Locate the cell with the specified text and output its (X, Y) center coordinate. 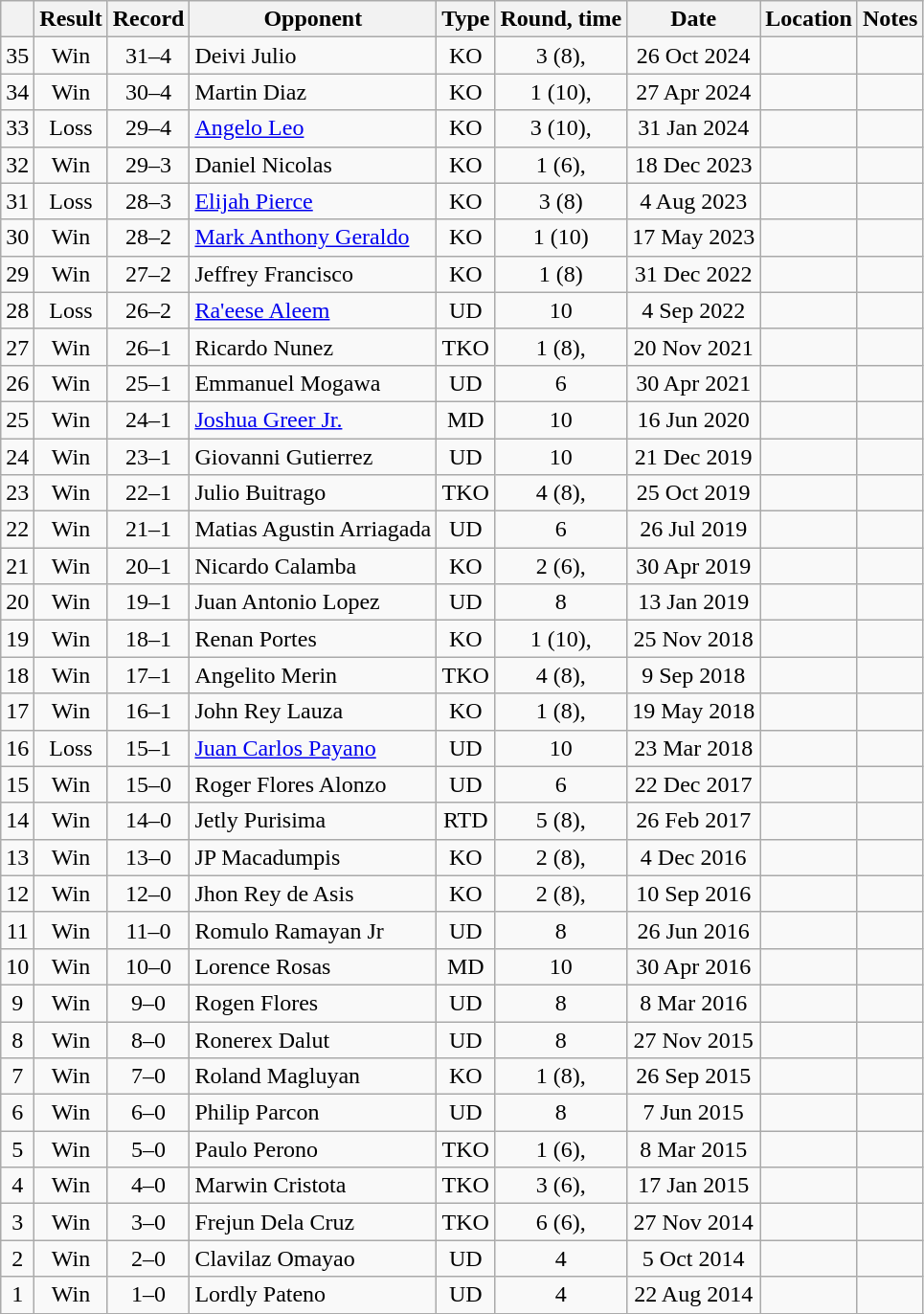
8 Mar 2015 (693, 1149)
Angelo Leo (313, 128)
30 Apr 2021 (693, 383)
26–1 (148, 347)
27 (17, 347)
7 (17, 1076)
25–1 (148, 383)
4–0 (148, 1186)
Ricardo Nunez (313, 347)
Location (809, 19)
Ronerex Dalut (313, 1039)
14–0 (148, 821)
1 (10) (561, 238)
4 Sep 2022 (693, 310)
Ra'eese Aleem (313, 310)
15 (17, 784)
Martin Diaz (313, 92)
21–1 (148, 530)
27 Nov 2015 (693, 1039)
Jetly Purisima (313, 821)
24 (17, 457)
John Rey Lauza (313, 712)
27 Apr 2024 (693, 92)
30–4 (148, 92)
10–0 (148, 966)
Jeffrey Francisco (313, 274)
19 May 2018 (693, 712)
28–3 (148, 201)
6 (6), (561, 1222)
34 (17, 92)
27–2 (148, 274)
25 (17, 419)
Juan Antonio Lopez (313, 602)
26 Oct 2024 (693, 56)
17 May 2023 (693, 238)
1 (17, 1295)
29 (17, 274)
5–0 (148, 1149)
Giovanni Gutierrez (313, 457)
18 Dec 2023 (693, 165)
5 (17, 1149)
Opponent (313, 19)
24–1 (148, 419)
20 Nov 2021 (693, 347)
4 Aug 2023 (693, 201)
26–2 (148, 310)
26 Sep 2015 (693, 1076)
Lordly Pateno (313, 1295)
25 Nov 2018 (693, 639)
13 Jan 2019 (693, 602)
30 Apr 2016 (693, 966)
5 (8), (561, 821)
23–1 (148, 457)
Jhon Rey de Asis (313, 894)
5 Oct 2014 (693, 1258)
22 Dec 2017 (693, 784)
Round, time (561, 19)
31 (17, 201)
Clavilaz Omayao (313, 1258)
2 (17, 1258)
Emmanuel Mogawa (313, 383)
31–4 (148, 56)
Renan Portes (313, 639)
Type (465, 19)
Nicardo Calamba (313, 566)
28–2 (148, 238)
16 Jun 2020 (693, 419)
6–0 (148, 1113)
13–0 (148, 857)
15–1 (148, 748)
11 (17, 930)
17 (17, 712)
2 (6), (561, 566)
3–0 (148, 1222)
Julio Buitrago (313, 493)
Notes (890, 19)
7 Jun 2015 (693, 1113)
27 Nov 2014 (693, 1222)
9 Sep 2018 (693, 675)
30 (17, 238)
21 (17, 566)
33 (17, 128)
30 Apr 2019 (693, 566)
29–4 (148, 128)
3 (6), (561, 1186)
20–1 (148, 566)
9 (17, 1003)
12 (17, 894)
20 (17, 602)
26 Feb 2017 (693, 821)
Juan Carlos Payano (313, 748)
26 Jul 2019 (693, 530)
Elijah Pierce (313, 201)
Matias Agustin Arriagada (313, 530)
25 Oct 2019 (693, 493)
14 (17, 821)
Rogen Flores (313, 1003)
18 (17, 675)
7–0 (148, 1076)
Date (693, 19)
4 Dec 2016 (693, 857)
29–3 (148, 165)
Result (71, 19)
Record (148, 19)
2–0 (148, 1258)
Joshua Greer Jr. (313, 419)
16 (17, 748)
22 Aug 2014 (693, 1295)
3 (8), (561, 56)
Angelito Merin (313, 675)
31 Jan 2024 (693, 128)
9–0 (148, 1003)
Roger Flores Alonzo (313, 784)
16–1 (148, 712)
3 (10), (561, 128)
26 Jun 2016 (693, 930)
22 (17, 530)
Philip Parcon (313, 1113)
32 (17, 165)
28 (17, 310)
19–1 (148, 602)
12–0 (148, 894)
10 Sep 2016 (693, 894)
Romulo Ramayan Jr (313, 930)
8 Mar 2016 (693, 1003)
Daniel Nicolas (313, 165)
31 Dec 2022 (693, 274)
11–0 (148, 930)
3 (17, 1222)
23 Mar 2018 (693, 748)
1 (8) (561, 274)
Deivi Julio (313, 56)
Paulo Perono (313, 1149)
23 (17, 493)
Mark Anthony Geraldo (313, 238)
15–0 (148, 784)
21 Dec 2019 (693, 457)
3 (8) (561, 201)
13 (17, 857)
Lorence Rosas (313, 966)
1–0 (148, 1295)
8–0 (148, 1039)
26 (17, 383)
18–1 (148, 639)
35 (17, 56)
Roland Magluyan (313, 1076)
Marwin Cristota (313, 1186)
Frejun Dela Cruz (313, 1222)
17 Jan 2015 (693, 1186)
JP Macadumpis (313, 857)
22–1 (148, 493)
17–1 (148, 675)
RTD (465, 821)
19 (17, 639)
